Capture the cell that displays the provided text and extract its [X, Y] central coordinate. 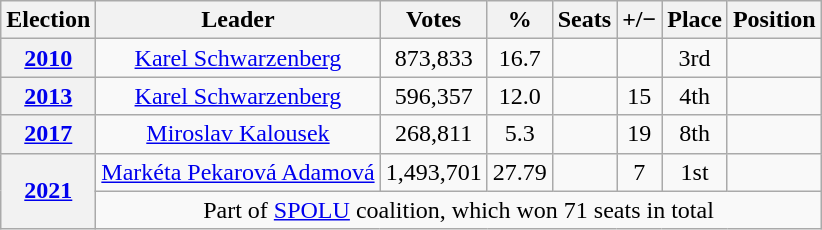
2013 [48, 96]
+/− [640, 20]
3rd [695, 58]
8th [695, 134]
5.3 [520, 134]
Leader [238, 20]
873,833 [434, 58]
7 [640, 172]
19 [640, 134]
16.7 [520, 58]
Part of SPOLU coalition, which won 71 seats in total [458, 210]
2021 [48, 191]
15 [640, 96]
596,357 [434, 96]
4th [695, 96]
1,493,701 [434, 172]
Election [48, 20]
Miroslav Kalousek [238, 134]
1st [695, 172]
2010 [48, 58]
% [520, 20]
268,811 [434, 134]
Position [774, 20]
2017 [48, 134]
Seats [584, 20]
Markéta Pekarová Adamová [238, 172]
12.0 [520, 96]
27.79 [520, 172]
Place [695, 20]
Votes [434, 20]
